Determine the [X, Y] coordinate at the center of the cell enclosing the given text.  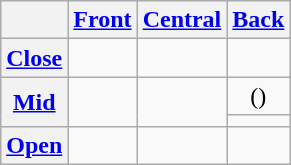
Close [34, 58]
Central [182, 20]
Open [34, 145]
Back [258, 20]
Front [102, 20]
Mid [34, 102]
() [258, 96]
